Find where the given text appears and provide that cell's center as (x, y) coordinate. 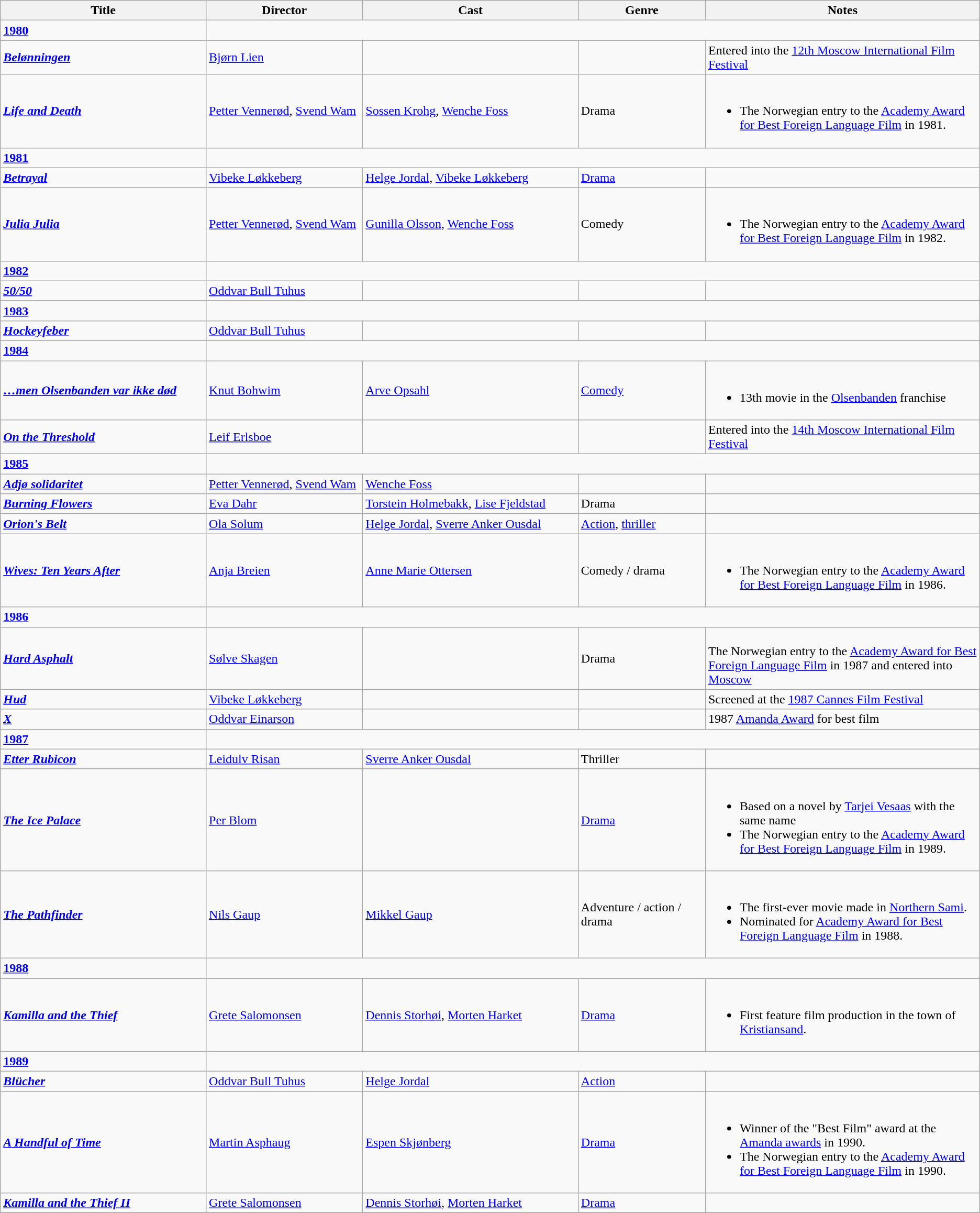
Burning Flowers (104, 504)
Hard Asphalt (104, 658)
Adventure / action / drama (642, 914)
Comedy / drama (642, 570)
Leidulv Risan (285, 759)
Title (104, 10)
The Norwegian entry to the Academy Award for Best Foreign Language Film in 1981. (842, 111)
First feature film production in the town of Kristiansand. (842, 1015)
The Norwegian entry to the Academy Award for Best Foreign Language Film in 1986. (842, 570)
Arve Opsahl (470, 390)
Per Blom (285, 820)
1984 (104, 350)
Mikkel Gaup (470, 914)
Genre (642, 10)
Sossen Krohg, Wenche Foss (470, 111)
Torstein Holmebakk, Lise Fjeldstad (470, 504)
Julia Julia (104, 224)
Knut Bohwim (285, 390)
13th movie in the Olsenbanden franchise (842, 390)
A Handful of Time (104, 1142)
1983 (104, 311)
Kamilla and the Thief (104, 1015)
The Norwegian entry to the Academy Award for Best Foreign Language Film in 1982. (842, 224)
Director (285, 10)
Helge Jordal (470, 1082)
The Pathfinder (104, 914)
X (104, 719)
Anne Marie Ottersen (470, 570)
The Norwegian entry to the Academy Award for Best Foreign Language Film in 1987 and entered into Moscow (842, 658)
Orion's Belt (104, 524)
Eva Dahr (285, 504)
Notes (842, 10)
Entered into the 14th Moscow International Film Festival (842, 437)
Life and Death (104, 111)
Screened at the 1987 Cannes Film Festival (842, 699)
Hud (104, 699)
Helge Jordal, Vibeke Løkkeberg (470, 178)
1980 (104, 30)
Sølve Skagen (285, 658)
The Ice Palace (104, 820)
Entered into the 12th Moscow International Film Festival (842, 58)
The first-ever movie made in Northern Sami.Nominated for Academy Award for Best Foreign Language Film in 1988. (842, 914)
Kamilla and the Thief II (104, 1203)
Oddvar Einarson (285, 719)
Hockeyfeber (104, 330)
Thriller (642, 759)
1988 (104, 968)
Betrayal (104, 178)
Belønningen (104, 58)
Action, thriller (642, 524)
1989 (104, 1062)
Ola Solum (285, 524)
Winner of the "Best Film" award at the Amanda awards in 1990.The Norwegian entry to the Academy Award for Best Foreign Language Film in 1990. (842, 1142)
Bjørn Lien (285, 58)
Sverre Anker Ousdal (470, 759)
Etter Rubicon (104, 759)
50/50 (104, 291)
1981 (104, 158)
1987 (104, 739)
Blücher (104, 1082)
…men Olsenbanden var ikke død (104, 390)
1986 (104, 617)
1982 (104, 271)
Gunilla Olsson, Wenche Foss (470, 224)
Based on a novel by Tarjei Vesaas with the same nameThe Norwegian entry to the Academy Award for Best Foreign Language Film in 1989. (842, 820)
Martin Asphaug (285, 1142)
Leif Erlsboe (285, 437)
Adjø solidaritet (104, 484)
Wenche Foss (470, 484)
Nils Gaup (285, 914)
Action (642, 1082)
Helge Jordal, Sverre Anker Ousdal (470, 524)
Espen Skjønberg (470, 1142)
Anja Breien (285, 570)
Wives: Ten Years After (104, 570)
Cast (470, 10)
1987 Amanda Award for best film (842, 719)
On the Threshold (104, 437)
1985 (104, 464)
